Extract the [X, Y] coordinate from the center of the cell holding the provided text.  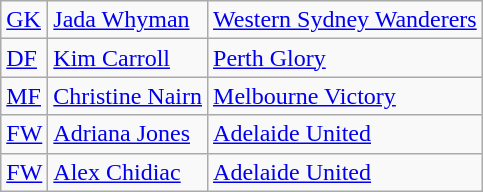
Melbourne Victory [346, 96]
Christine Nairn [128, 96]
Western Sydney Wanderers [346, 20]
Perth Glory [346, 58]
Alex Chidiac [128, 172]
DF [24, 58]
Adriana Jones [128, 134]
GK [24, 20]
Kim Carroll [128, 58]
MF [24, 96]
Jada Whyman [128, 20]
